Detect which cell encompasses the target text, then output its (X, Y) center coordinate. 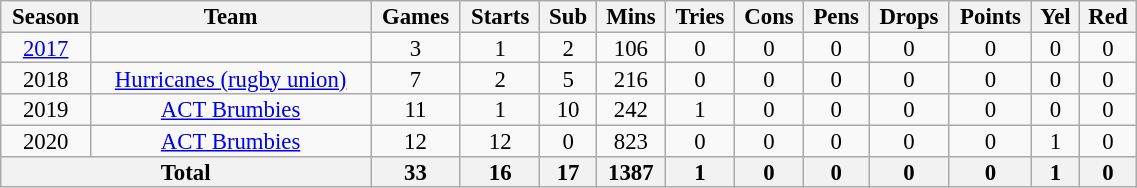
11 (416, 110)
3 (416, 48)
5 (568, 78)
106 (630, 48)
Sub (568, 16)
Pens (836, 16)
Starts (500, 16)
Points (990, 16)
10 (568, 110)
1387 (630, 172)
Red (1108, 16)
Tries (700, 16)
Yel (1056, 16)
Games (416, 16)
Hurricanes (rugby union) (231, 78)
Mins (630, 16)
Drops (910, 16)
242 (630, 110)
2017 (46, 48)
7 (416, 78)
17 (568, 172)
823 (630, 140)
Season (46, 16)
Team (231, 16)
16 (500, 172)
33 (416, 172)
2020 (46, 140)
2019 (46, 110)
2018 (46, 78)
216 (630, 78)
Cons (768, 16)
Total (186, 172)
